Detect which cell encompasses the target text, then output its (x, y) center coordinate. 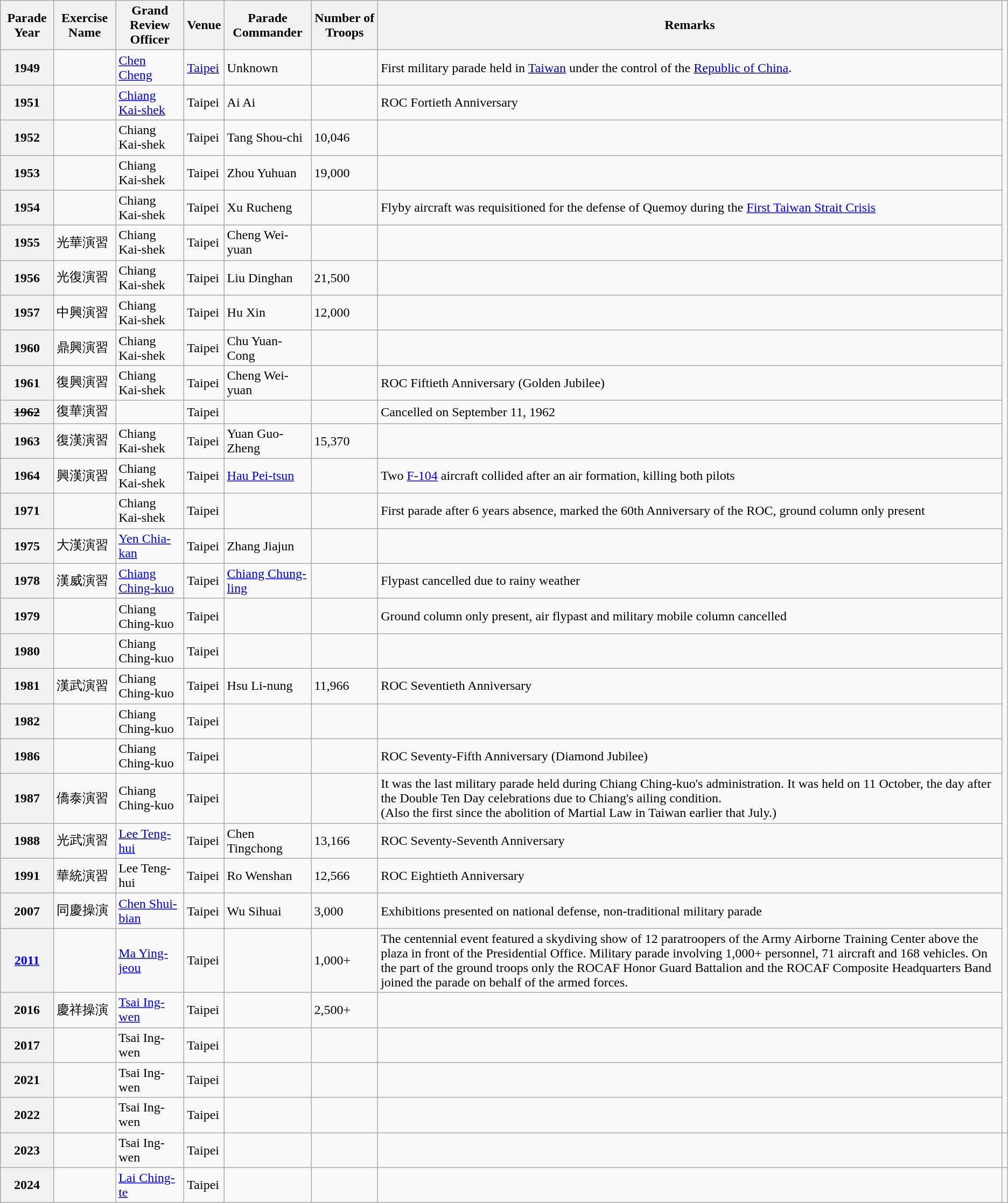
Liu Dinghan (268, 278)
2022 (27, 1115)
Tang Shou-chi (268, 138)
12,000 (345, 312)
First military parade held in Taiwan under the control of the Republic of China. (690, 68)
鼎興演習 (84, 348)
漢武演習 (84, 686)
Grand Review Officer (150, 25)
2021 (27, 1080)
光武演習 (84, 841)
Ro Wenshan (268, 876)
1961 (27, 382)
慶祥操演 (84, 1010)
Remarks (690, 25)
2,500+ (345, 1010)
復漢演習 (84, 440)
First parade after 6 years absence, marked the 60th Anniversary of the ROC, ground column only present (690, 510)
2023 (27, 1150)
Chen Shui-bian (150, 911)
1960 (27, 348)
Ai Ai (268, 102)
ROC Seventy-Seventh Anniversary (690, 841)
Zhou Yuhuan (268, 172)
1951 (27, 102)
Xu Rucheng (268, 208)
12,566 (345, 876)
Flyby aircraft was requisitioned for the defense of Quemoy during the First Taiwan Strait Crisis (690, 208)
Lai Ching-te (150, 1185)
Chen Tingchong (268, 841)
Two F-104 aircraft collided after an air formation, killing both pilots (690, 476)
1,000+ (345, 961)
Ground column only present, air flypast and military mobile column cancelled (690, 616)
1978 (27, 580)
Chiang Chung-ling (268, 580)
Chu Yuan-Cong (268, 348)
ROC Fortieth Anniversary (690, 102)
華統演習 (84, 876)
1954 (27, 208)
3,000 (345, 911)
Parade Year (27, 25)
同慶操演 (84, 911)
ROC Eightieth Anniversary (690, 876)
Ma Ying-jeou (150, 961)
Exhibitions presented on national defense, non-traditional military parade (690, 911)
13,166 (345, 841)
1955 (27, 242)
1975 (27, 546)
15,370 (345, 440)
1980 (27, 651)
ROC Seventieth Anniversary (690, 686)
Zhang Jiajun (268, 546)
1963 (27, 440)
2007 (27, 911)
Hu Xin (268, 312)
1991 (27, 876)
1953 (27, 172)
中興演習 (84, 312)
ROC Seventy-Fifth Anniversary (Diamond Jubilee) (690, 756)
10,046 (345, 138)
Hau Pei-tsun (268, 476)
1986 (27, 756)
漢威演習 (84, 580)
光復演習 (84, 278)
Chen Cheng (150, 68)
1981 (27, 686)
Yuan Guo-Zheng (268, 440)
1949 (27, 68)
Venue (204, 25)
Flypast cancelled due to rainy weather (690, 580)
1964 (27, 476)
Cancelled on September 11, 1962 (690, 411)
1982 (27, 721)
1962 (27, 411)
Number of Troops (345, 25)
ROC Fiftieth Anniversary (Golden Jubilee) (690, 382)
11,966 (345, 686)
1988 (27, 841)
21,500 (345, 278)
大漢演習 (84, 546)
2024 (27, 1185)
1956 (27, 278)
1979 (27, 616)
19,000 (345, 172)
Parade Commander (268, 25)
Yen Chia-kan (150, 546)
僑泰演習 (84, 799)
復興演習 (84, 382)
1987 (27, 799)
1952 (27, 138)
1957 (27, 312)
光華演習 (84, 242)
2011 (27, 961)
Wu Sihuai (268, 911)
復華演習 (84, 411)
2017 (27, 1045)
1971 (27, 510)
Hsu Li-nung (268, 686)
興漢演習 (84, 476)
Unknown (268, 68)
2016 (27, 1010)
Exercise Name (84, 25)
